Search for the cell housing the specified text and yield its (X, Y) center coordinate. 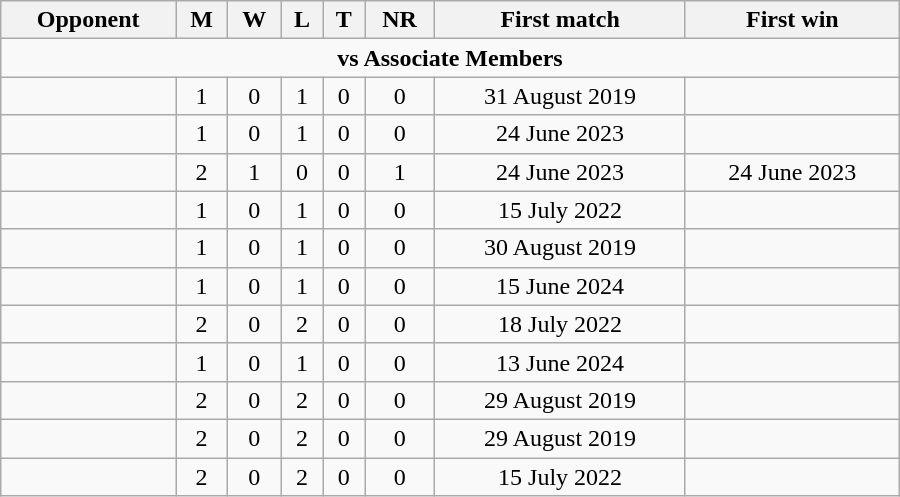
30 August 2019 (560, 248)
T (344, 20)
L (302, 20)
13 June 2024 (560, 362)
15 June 2024 (560, 286)
First match (560, 20)
NR (399, 20)
M (202, 20)
vs Associate Members (450, 58)
31 August 2019 (560, 96)
First win (792, 20)
18 July 2022 (560, 324)
Opponent (88, 20)
W (254, 20)
